Return (x, y) of the center of cell containing provided text 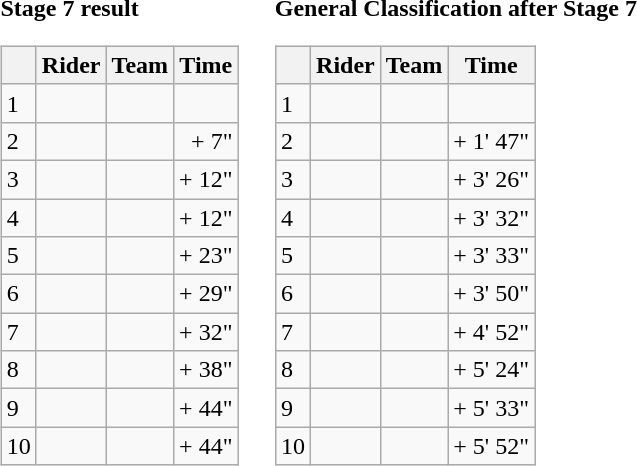
+ 3' 33" (492, 256)
+ 1' 47" (492, 141)
+ 32" (206, 332)
+ 3' 50" (492, 294)
+ 3' 26" (492, 179)
+ 23" (206, 256)
+ 5' 33" (492, 408)
+ 3' 32" (492, 217)
+ 5' 24" (492, 370)
+ 38" (206, 370)
+ 5' 52" (492, 446)
+ 4' 52" (492, 332)
+ 29" (206, 294)
+ 7" (206, 141)
